Provide the (x, y) coordinate of the cell's center where the given text is located.  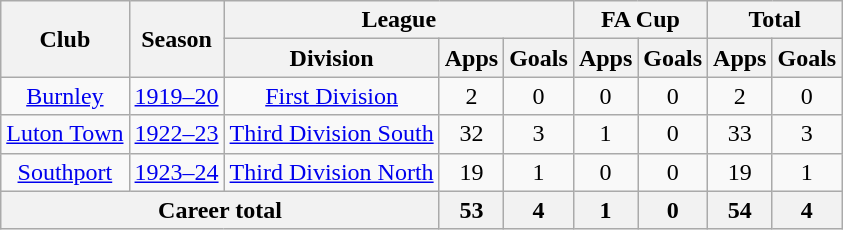
Club (65, 39)
1922–23 (176, 134)
First Division (332, 96)
Third Division North (332, 172)
FA Cup (640, 20)
League (398, 20)
32 (471, 134)
Luton Town (65, 134)
Total (775, 20)
Third Division South (332, 134)
Career total (220, 210)
Southport (65, 172)
1923–24 (176, 172)
Division (332, 58)
1919–20 (176, 96)
33 (740, 134)
54 (740, 210)
53 (471, 210)
Season (176, 39)
Burnley (65, 96)
